From the cell containing the given text, extract its center point as (X, Y) coordinate. 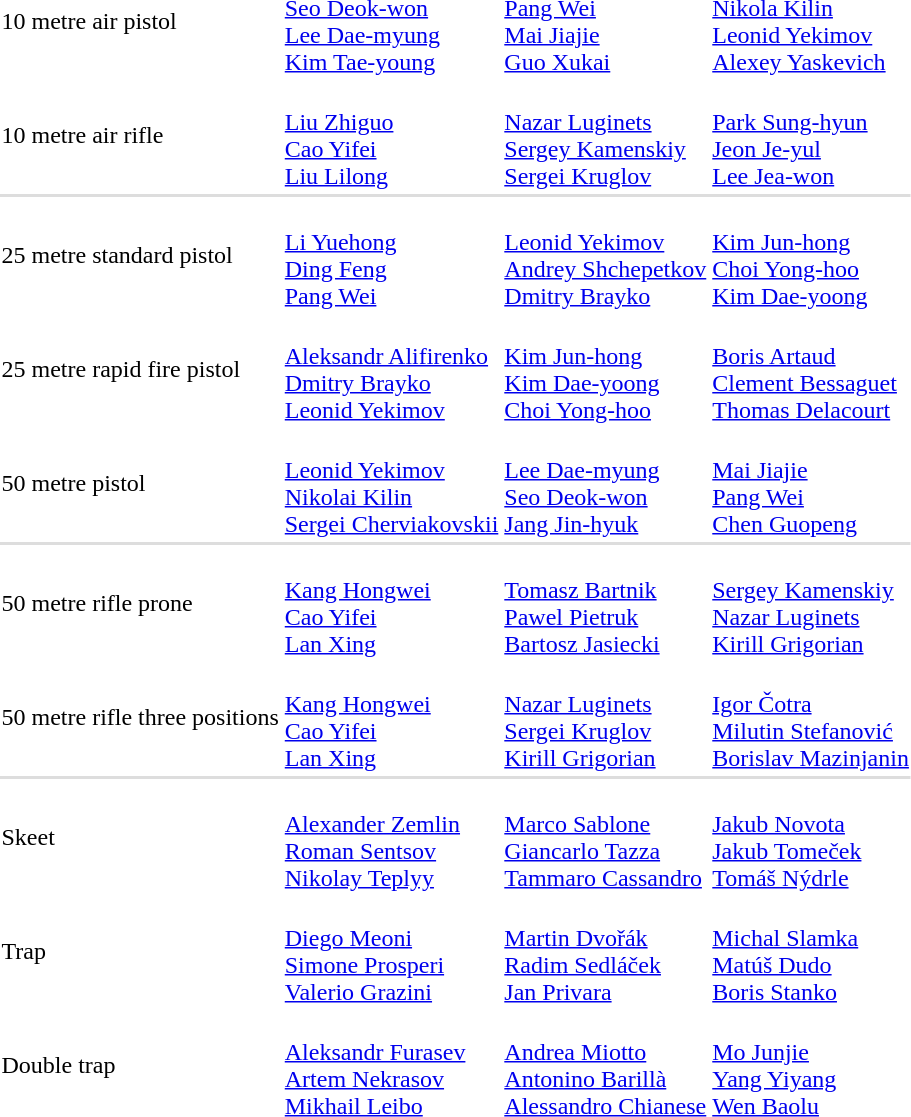
50 metre rifle prone (140, 604)
Alexander ZemlinRoman SentsovNikolay Teplyy (392, 838)
Nazar LuginetsSergey KamenskiySergei Kruglov (606, 136)
Jakub NovotaJakub TomečekTomáš Nýdrle (811, 838)
Leonid YekimovAndrey ShchepetkovDmitry Brayko (606, 256)
Nazar LuginetsSergei KruglovKirill Grigorian (606, 718)
Liu ZhiguoCao YifeiLiu Lilong (392, 136)
Sergey KamenskiyNazar LuginetsKirill Grigorian (811, 604)
25 metre rapid fire pistol (140, 370)
Kim Jun-hongKim Dae-yoongChoi Yong-hoo (606, 370)
Leonid YekimovNikolai KilinSergei Cherviakovskii (392, 484)
Igor ČotraMilutin StefanovićBorislav Mazinjanin (811, 718)
10 metre air rifle (140, 136)
50 metre pistol (140, 484)
Boris ArtaudClement BessaguetThomas Delacourt (811, 370)
Kim Jun-hongChoi Yong-hooKim Dae-yoong (811, 256)
Michal SlamkaMatúš DudoBoris Stanko (811, 952)
Tomasz BartnikPawel PietrukBartosz Jasiecki (606, 604)
Martin DvořákRadim SedláčekJan Privara (606, 952)
Trap (140, 952)
Marco SabloneGiancarlo TazzaTammaro Cassandro (606, 838)
Diego MeoniSimone ProsperiValerio Grazini (392, 952)
Skeet (140, 838)
50 metre rifle three positions (140, 718)
25 metre standard pistol (140, 256)
Park Sung-hyunJeon Je-yulLee Jea-won (811, 136)
Mai JiajiePang WeiChen Guopeng (811, 484)
Li YuehongDing FengPang Wei (392, 256)
Aleksandr AlifirenkoDmitry BraykoLeonid Yekimov (392, 370)
Lee Dae-myungSeo Deok-wonJang Jin-hyuk (606, 484)
